Return [X, Y] of the center of cell containing provided text 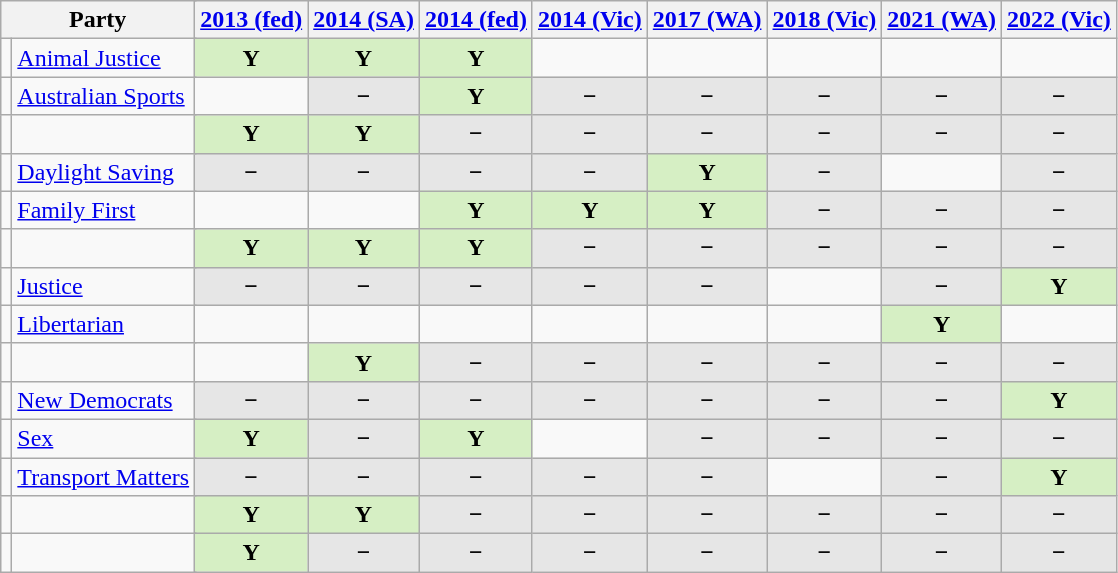
2014 (fed) [476, 20]
New Democrats [104, 400]
2022 (Vic) [1060, 20]
Transport Matters [104, 477]
Sex [104, 438]
2014 (SA) [364, 20]
Party [98, 20]
Family First [104, 210]
2014 (Vic) [590, 20]
Daylight Saving [104, 172]
2018 (Vic) [824, 20]
Animal Justice [104, 58]
Australian Sports [104, 96]
2013 (fed) [252, 20]
2021 (WA) [942, 20]
Libertarian [104, 324]
Justice [104, 286]
2017 (WA) [707, 20]
